Return the [X, Y] coordinate for the center point of the cell that contains the specified text.  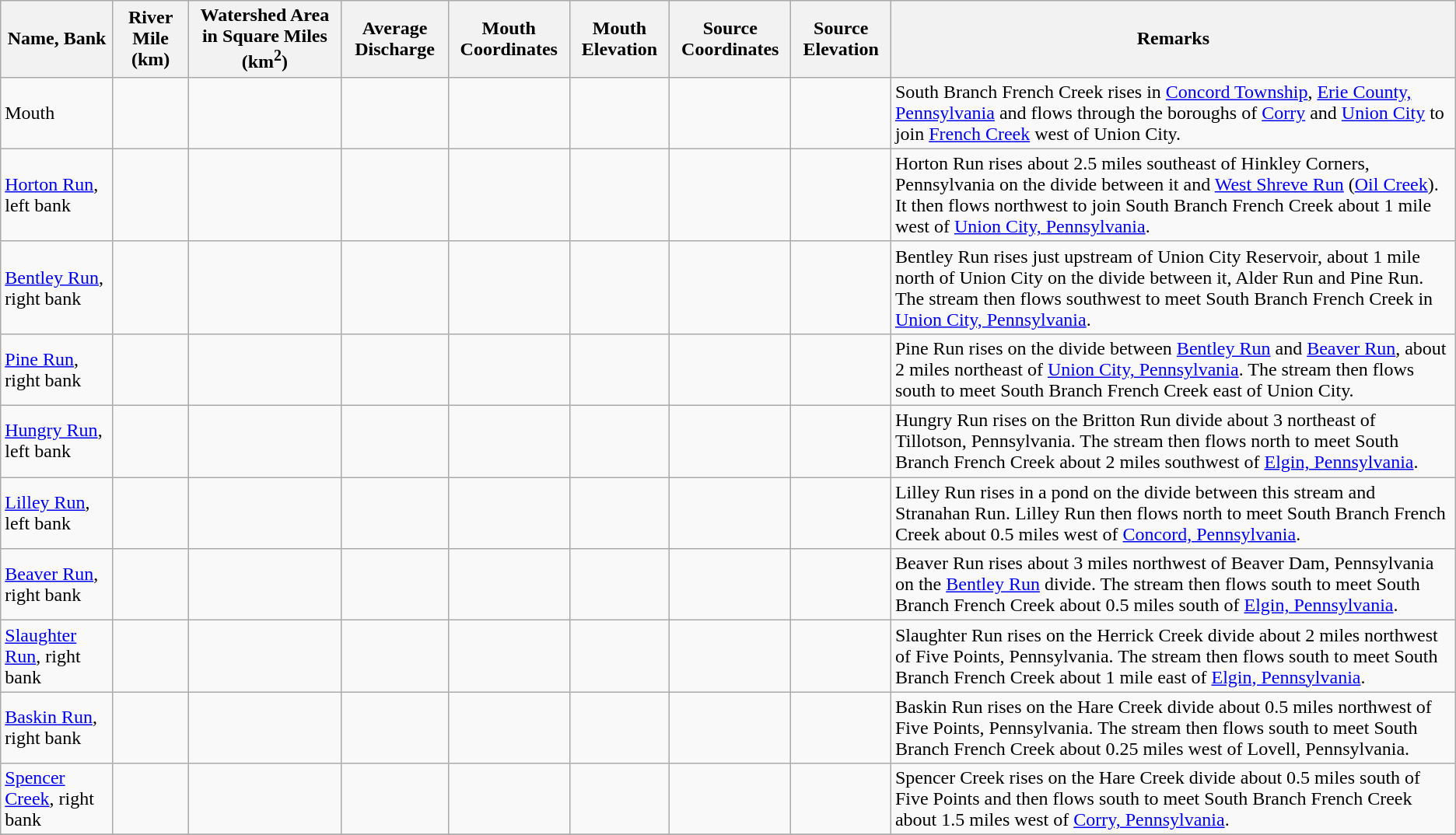
Mouth Coordinates [509, 39]
Pine Run, right bank [58, 369]
Beaver Run, right bank [58, 585]
River Mile (km) [150, 39]
Name, Bank [58, 39]
Mouth Elevation [619, 39]
Horton Run, left bank [58, 194]
Hungry Run, left bank [58, 442]
Mouth [58, 113]
Bentley Run, right bank [58, 288]
Spencer Creek, right bank [58, 799]
Source Coordinates [730, 39]
Source Elevation [841, 39]
Slaughter Run, right bank [58, 656]
Baskin Run, right bank [58, 728]
Average Discharge [395, 39]
Remarks [1173, 39]
Watershed Area in Square Miles (km2) [264, 39]
Lilley Run, left bank [58, 513]
